Capture the cell that displays the provided text and extract its (x, y) central coordinate. 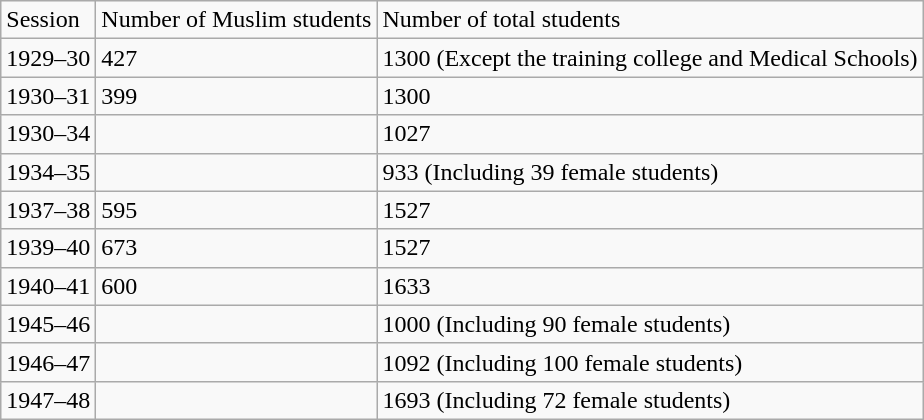
1930–34 (48, 134)
1939–40 (48, 248)
427 (236, 58)
1693 (Including 72 female students) (650, 400)
1940–41 (48, 286)
Number of Muslim students (236, 20)
1027 (650, 134)
673 (236, 248)
1947–48 (48, 400)
1300 (650, 96)
1300 (Except the training college and Medical Schools) (650, 58)
933 (Including 39 female students) (650, 172)
1000 (Including 90 female students) (650, 324)
1945–46 (48, 324)
595 (236, 210)
Number of total students (650, 20)
Session (48, 20)
600 (236, 286)
1946–47 (48, 362)
1934–35 (48, 172)
1930–31 (48, 96)
399 (236, 96)
1929–30 (48, 58)
1633 (650, 286)
1092 (Including 100 female students) (650, 362)
1937–38 (48, 210)
